Find where the given text appears and provide that cell's center as [x, y] coordinate. 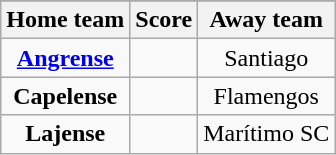
Capelense [66, 96]
Flamengos [266, 96]
Marítimo SC [266, 134]
Home team [66, 20]
Lajense [66, 134]
Score [164, 20]
Away team [266, 20]
Santiago [266, 58]
Angrense [66, 58]
